Locate the cell with the specified text and output its [X, Y] center coordinate. 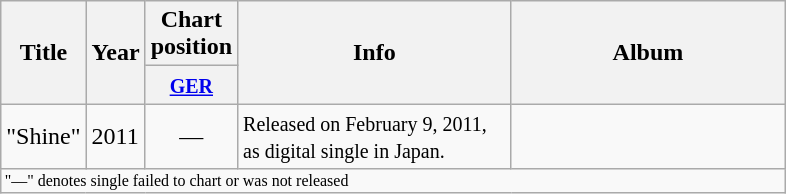
Chart position [191, 34]
"—" denotes single failed to chart or was not released [393, 181]
Title [44, 52]
"Shine" [44, 136]
Released on February 9, 2011, as digital single in Japan. [375, 136]
— [191, 136]
Info [375, 52]
Album [648, 52]
Year [116, 52]
GER [191, 85]
2011 [116, 136]
